Output the (X, Y) coordinate of the center of the cell containing the given text.  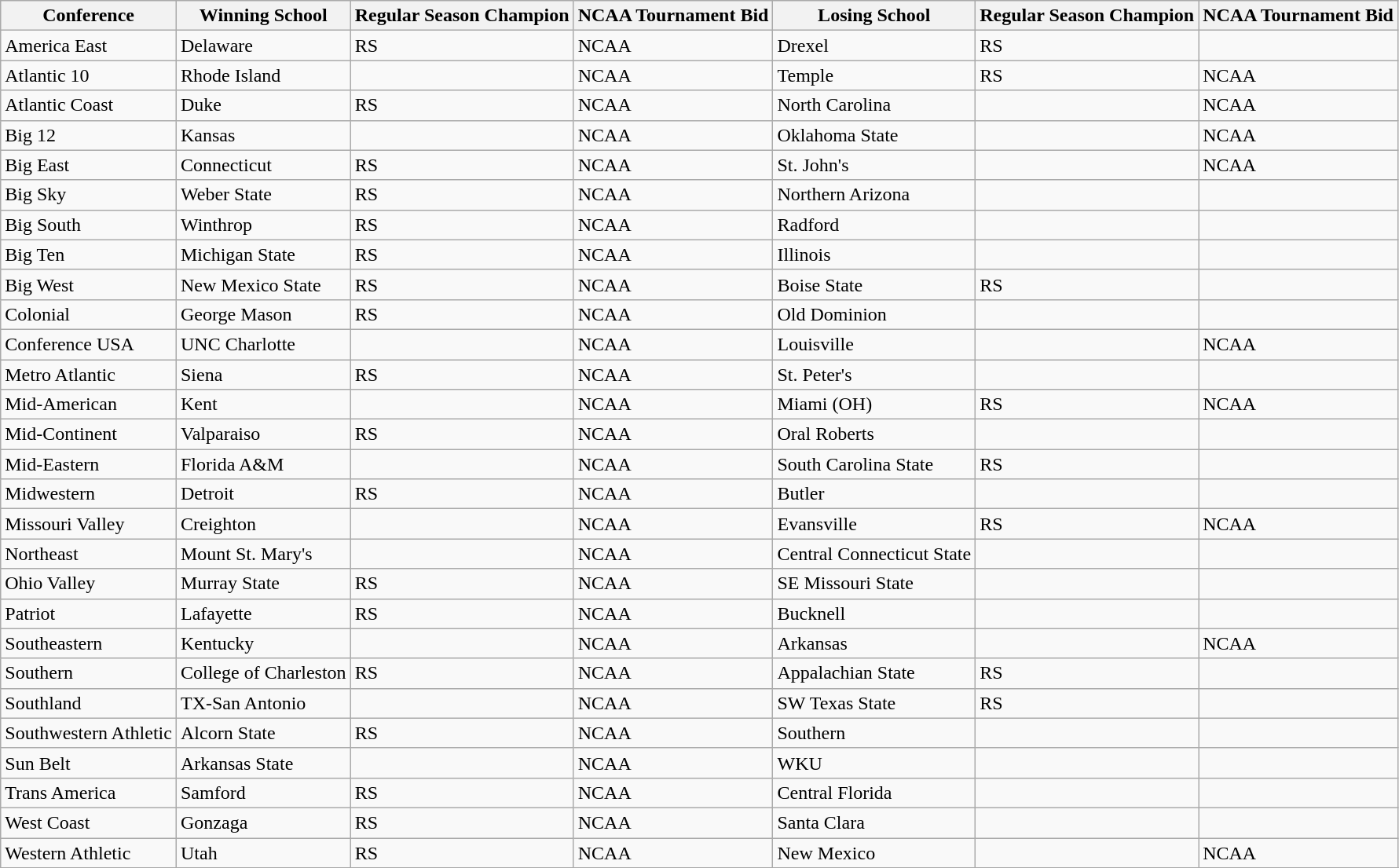
Southland (89, 703)
Winthrop (263, 225)
Siena (263, 375)
America East (89, 46)
Rhode Island (263, 75)
Utah (263, 852)
Arkansas (874, 643)
Temple (874, 75)
Old Dominion (874, 314)
Southwestern Athletic (89, 733)
St. Peter's (874, 375)
West Coast (89, 822)
Winning School (263, 16)
South Carolina State (874, 464)
Colonial (89, 314)
Northern Arizona (874, 195)
Metro Atlantic (89, 375)
Radford (874, 225)
WKU (874, 763)
Oklahoma State (874, 135)
Big Sky (89, 195)
Michigan State (263, 255)
Central Connecticut State (874, 554)
Mid-Continent (89, 434)
Samford (263, 793)
SW Texas State (874, 703)
Atlantic 10 (89, 75)
Creighton (263, 524)
Western Athletic (89, 852)
Losing School (874, 16)
George Mason (263, 314)
New Mexico (874, 852)
Conference USA (89, 344)
Trans America (89, 793)
Kent (263, 405)
Connecticut (263, 165)
Northeast (89, 554)
Evansville (874, 524)
Central Florida (874, 793)
New Mexico State (263, 284)
Murray State (263, 584)
Big South (89, 225)
Big Ten (89, 255)
Delaware (263, 46)
St. John's (874, 165)
Big 12 (89, 135)
Miami (OH) (874, 405)
Detroit (263, 494)
Drexel (874, 46)
Florida A&M (263, 464)
Mid-Eastern (89, 464)
Oral Roberts (874, 434)
Southeastern (89, 643)
Mid-American (89, 405)
Butler (874, 494)
SE Missouri State (874, 584)
Louisville (874, 344)
Big West (89, 284)
Boise State (874, 284)
Alcorn State (263, 733)
UNC Charlotte (263, 344)
Arkansas State (263, 763)
Conference (89, 16)
Midwestern (89, 494)
Appalachian State (874, 673)
Weber State (263, 195)
Atlantic Coast (89, 105)
Duke (263, 105)
Gonzaga (263, 822)
Sun Belt (89, 763)
Patriot (89, 613)
Illinois (874, 255)
North Carolina (874, 105)
Valparaiso (263, 434)
Kentucky (263, 643)
Santa Clara (874, 822)
Bucknell (874, 613)
Mount St. Mary's (263, 554)
College of Charleston (263, 673)
TX-San Antonio (263, 703)
Ohio Valley (89, 584)
Big East (89, 165)
Lafayette (263, 613)
Kansas (263, 135)
Missouri Valley (89, 524)
